Search for the cell housing the specified text and yield its (x, y) center coordinate. 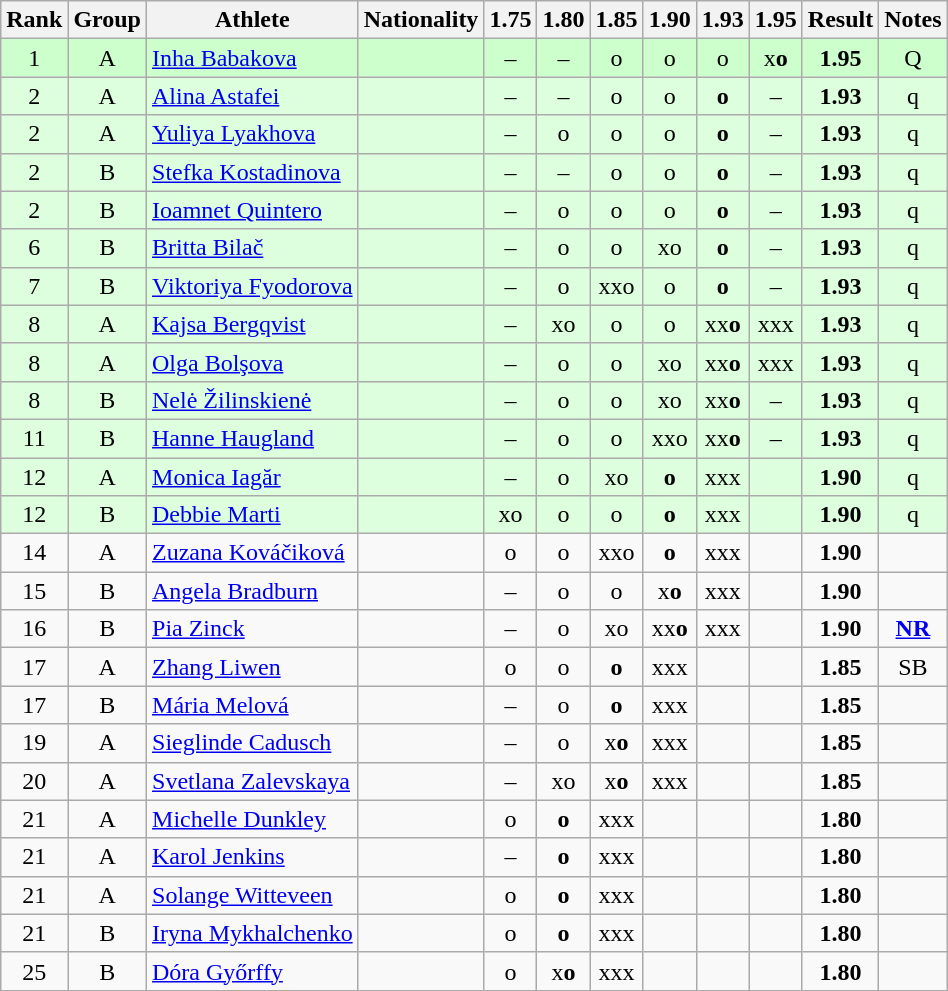
Stefka Kostadinova (253, 172)
Hanne Haugland (253, 438)
15 (34, 591)
Iryna Mykhalchenko (253, 933)
Britta Bilač (253, 248)
Nationality (421, 20)
Viktoriya Fyodorova (253, 286)
Inha Babakova (253, 58)
Zhang Liwen (253, 667)
Group (108, 20)
7 (34, 286)
Solange Witteveen (253, 895)
Mária Melová (253, 705)
Yuliya Lyakhova (253, 134)
Result (840, 20)
Pia Zinck (253, 629)
Q (913, 58)
19 (34, 743)
14 (34, 553)
SB (913, 667)
Rank (34, 20)
Alina Astafei (253, 96)
Kajsa Bergqvist (253, 324)
Michelle Dunkley (253, 819)
NR (913, 629)
Sieglinde Cadusch (253, 743)
25 (34, 971)
Karol Jenkins (253, 857)
Monica Iagăr (253, 477)
Olga Bolşova (253, 362)
11 (34, 438)
Angela Bradburn (253, 591)
Notes (913, 20)
Debbie Marti (253, 515)
1.75 (510, 20)
20 (34, 781)
Zuzana Kováčiková (253, 553)
Nelė Žilinskienė (253, 400)
Svetlana Zalevskaya (253, 781)
Ioamnet Quintero (253, 210)
Athlete (253, 20)
1 (34, 58)
Dóra Győrffy (253, 971)
6 (34, 248)
16 (34, 629)
